Search for the cell housing the specified text and yield its (X, Y) center coordinate. 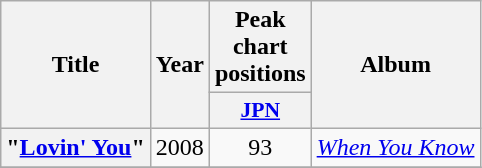
Peak chart positions (260, 47)
"Lovin' You" (76, 147)
Title (76, 65)
2008 (180, 147)
When You Know (396, 147)
93 (260, 147)
Album (396, 65)
JPN (260, 111)
Year (180, 65)
